Return the (x, y) coordinate for the center point of the cell that contains the specified text.  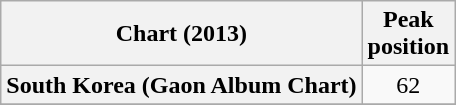
Chart (2013) (182, 34)
62 (408, 85)
South Korea (Gaon Album Chart) (182, 85)
Peakposition (408, 34)
